Return (X, Y) of the center of cell containing provided text 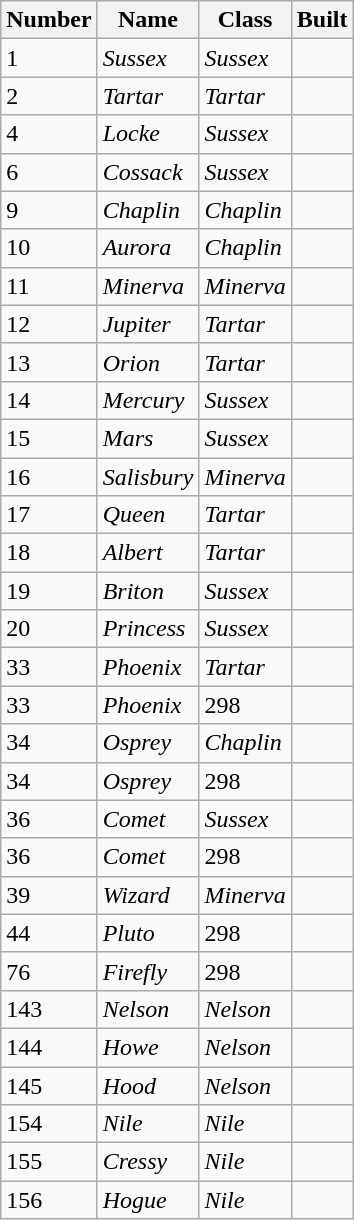
154 (49, 1124)
Mercury (148, 400)
Class (245, 20)
Firefly (148, 971)
Jupiter (148, 324)
39 (49, 895)
Built (322, 20)
44 (49, 933)
Briton (148, 591)
17 (49, 515)
Queen (148, 515)
20 (49, 629)
Princess (148, 629)
11 (49, 286)
2 (49, 96)
Cossack (148, 172)
Number (49, 20)
Aurora (148, 248)
143 (49, 1009)
6 (49, 172)
9 (49, 210)
Pluto (148, 933)
15 (49, 438)
76 (49, 971)
Hogue (148, 1200)
Cressy (148, 1162)
Orion (148, 362)
Salisbury (148, 477)
16 (49, 477)
Locke (148, 134)
12 (49, 324)
Wizard (148, 895)
18 (49, 553)
13 (49, 362)
Mars (148, 438)
10 (49, 248)
Hood (148, 1085)
4 (49, 134)
19 (49, 591)
145 (49, 1085)
Howe (148, 1047)
Name (148, 20)
Albert (148, 553)
155 (49, 1162)
156 (49, 1200)
1 (49, 58)
144 (49, 1047)
14 (49, 400)
